Return the [X, Y] coordinate for the center point of the cell that contains the specified text.  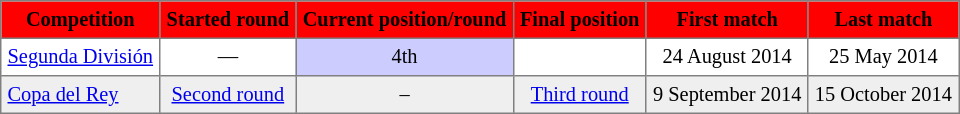
Second round [228, 95]
25 May 2014 [884, 57]
Copa del Rey [80, 95]
4th [404, 57]
Last match [884, 20]
9 September 2014 [727, 95]
Segunda División [80, 57]
Final position [580, 20]
24 August 2014 [727, 57]
15 October 2014 [884, 95]
Started round [228, 20]
– [404, 95]
First match [727, 20]
Current position/round [404, 20]
Competition [80, 20]
Third round [580, 95]
— [228, 57]
